Provide the [x, y] coordinate of the cell's center where the given text is located.  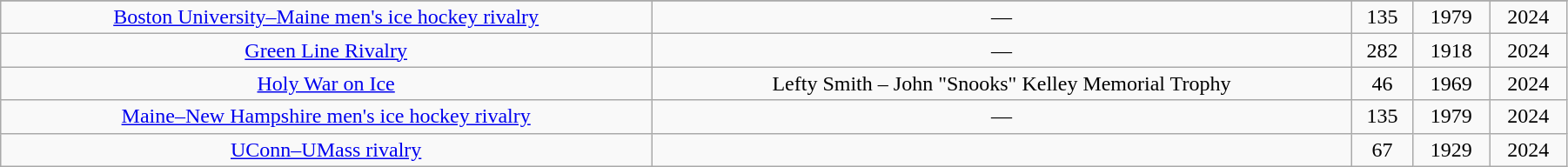
282 [1382, 50]
Boston University–Maine men's ice hockey rivalry [326, 17]
67 [1382, 150]
1929 [1451, 150]
Lefty Smith – John "Snooks" Kelley Memorial Trophy [1002, 83]
Green Line Rivalry [326, 50]
1969 [1451, 83]
1918 [1451, 50]
Maine–New Hampshire men's ice hockey rivalry [326, 117]
Holy War on Ice [326, 83]
46 [1382, 83]
UConn–UMass rivalry [326, 150]
